Return the [x, y] coordinate for the center point of the cell that contains the specified text.  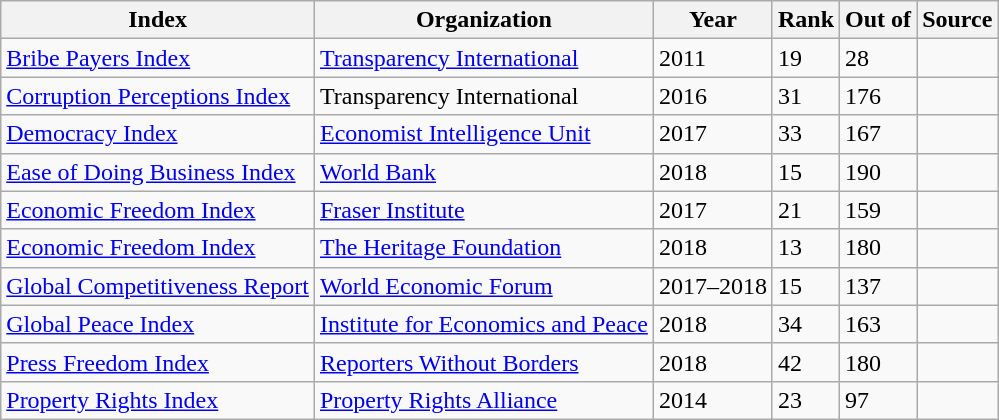
13 [806, 248]
34 [806, 324]
Reporters Without Borders [484, 362]
World Bank [484, 172]
Fraser Institute [484, 210]
167 [878, 134]
World Economic Forum [484, 286]
2016 [712, 96]
Property Rights Alliance [484, 400]
23 [806, 400]
Economist Intelligence Unit [484, 134]
21 [806, 210]
Institute for Economics and Peace [484, 324]
Rank [806, 20]
97 [878, 400]
176 [878, 96]
42 [806, 362]
Organization [484, 20]
2014 [712, 400]
Global Peace Index [158, 324]
28 [878, 58]
163 [878, 324]
Press Freedom Index [158, 362]
19 [806, 58]
Corruption Perceptions Index [158, 96]
Ease of Doing Business Index [158, 172]
2011 [712, 58]
33 [806, 134]
Source [958, 20]
31 [806, 96]
159 [878, 210]
137 [878, 286]
Property Rights Index [158, 400]
Democracy Index [158, 134]
190 [878, 172]
Year [712, 20]
Global Competitiveness Report [158, 286]
The Heritage Foundation [484, 248]
Out of [878, 20]
Bribe Payers Index [158, 58]
2017–2018 [712, 286]
Index [158, 20]
